Detect which cell encompasses the target text, then output its [x, y] center coordinate. 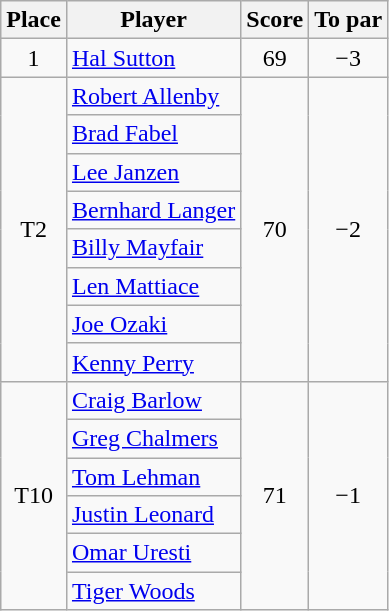
Bernhard Langer [153, 210]
Hal Sutton [153, 58]
Lee Janzen [153, 172]
69 [275, 58]
Score [275, 20]
T2 [34, 229]
Place [34, 20]
−2 [348, 229]
Joe Ozaki [153, 324]
Justin Leonard [153, 515]
Billy Mayfair [153, 248]
Len Mattiace [153, 286]
71 [275, 495]
Omar Uresti [153, 553]
−3 [348, 58]
Craig Barlow [153, 400]
Robert Allenby [153, 96]
Brad Fabel [153, 134]
T10 [34, 495]
70 [275, 229]
Greg Chalmers [153, 438]
Tom Lehman [153, 477]
Tiger Woods [153, 591]
−1 [348, 495]
To par [348, 20]
1 [34, 58]
Player [153, 20]
Kenny Perry [153, 362]
